From the cell containing the given text, extract its center point as [X, Y] coordinate. 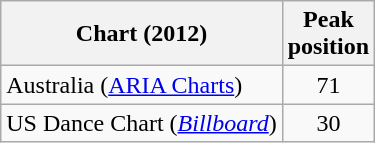
71 [328, 85]
Chart (2012) [142, 34]
Australia (ARIA Charts) [142, 85]
30 [328, 123]
US Dance Chart (Billboard) [142, 123]
Peakposition [328, 34]
